Detect which cell encompasses the target text, then output its (x, y) center coordinate. 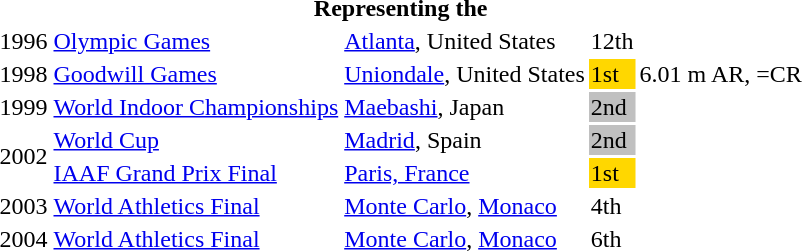
Madrid, Spain (465, 140)
Uniondale, United States (465, 74)
World Cup (196, 140)
Monte Carlo, Monaco (465, 206)
World Indoor Championships (196, 107)
4th (612, 206)
Paris, France (465, 173)
Atlanta, United States (465, 41)
Maebashi, Japan (465, 107)
Olympic Games (196, 41)
IAAF Grand Prix Final (196, 173)
12th (612, 41)
World Athletics Final (196, 206)
Goodwill Games (196, 74)
